Find where the given text appears and provide that cell's center as (x, y) coordinate. 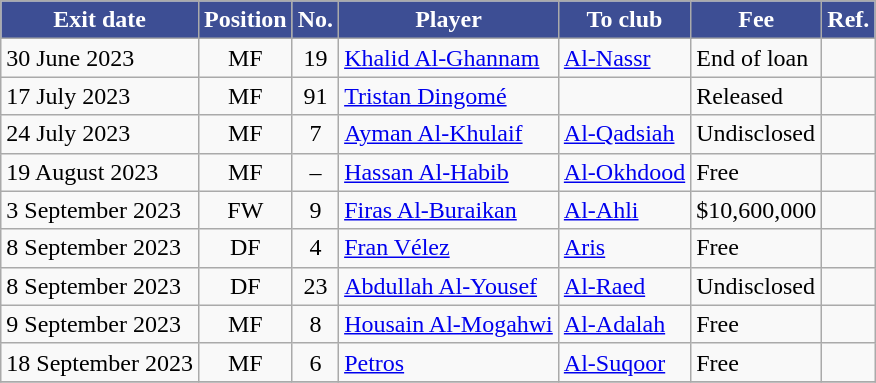
6 (315, 362)
Exit date (100, 20)
Tristan Dingomé (449, 96)
9 September 2023 (100, 324)
Al-Adalah (624, 324)
91 (315, 96)
Ayman Al-Khulaif (449, 134)
Hassan Al-Habib (449, 172)
Fran Vélez (449, 248)
Abdullah Al-Yousef (449, 286)
Al-Suqoor (624, 362)
To club (624, 20)
7 (315, 134)
Ref. (848, 20)
23 (315, 286)
17 July 2023 (100, 96)
Al-Nassr (624, 58)
Al-Ahli (624, 210)
3 September 2023 (100, 210)
Player (449, 20)
Aris (624, 248)
24 July 2023 (100, 134)
Al-Okhdood (624, 172)
Khalid Al-Ghannam (449, 58)
Fee (756, 20)
– (315, 172)
19 August 2023 (100, 172)
18 September 2023 (100, 362)
End of loan (756, 58)
Al-Qadsiah (624, 134)
8 (315, 324)
4 (315, 248)
No. (315, 20)
Petros (449, 362)
FW (245, 210)
Housain Al-Mogahwi (449, 324)
Firas Al-Buraikan (449, 210)
$10,600,000 (756, 210)
Al-Raed (624, 286)
Position (245, 20)
9 (315, 210)
19 (315, 58)
30 June 2023 (100, 58)
Released (756, 96)
